Search for the cell housing the specified text and yield its [X, Y] center coordinate. 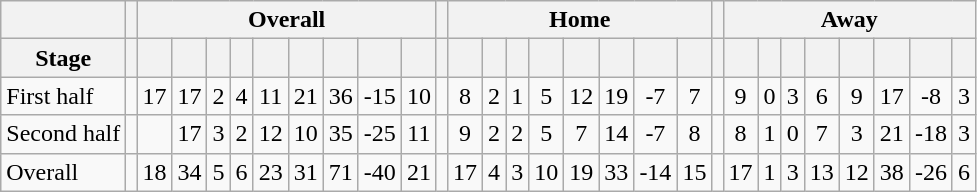
First half [64, 96]
Second half [64, 134]
33 [616, 172]
35 [340, 134]
-18 [930, 134]
71 [340, 172]
-14 [656, 172]
13 [822, 172]
31 [306, 172]
23 [270, 172]
34 [190, 172]
-40 [380, 172]
Stage [64, 58]
38 [892, 172]
-15 [380, 96]
Away [849, 20]
14 [616, 134]
18 [154, 172]
Home [579, 20]
-8 [930, 96]
-26 [930, 172]
36 [340, 96]
-25 [380, 134]
15 [694, 172]
